Detect which cell encompasses the target text, then output its [x, y] center coordinate. 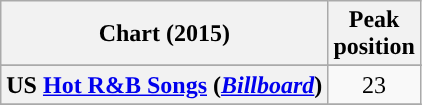
Peakposition [374, 34]
Chart (2015) [164, 34]
US Hot R&B Songs (Billboard) [164, 85]
23 [374, 85]
